Find where the given text appears and provide that cell's center as (X, Y) coordinate. 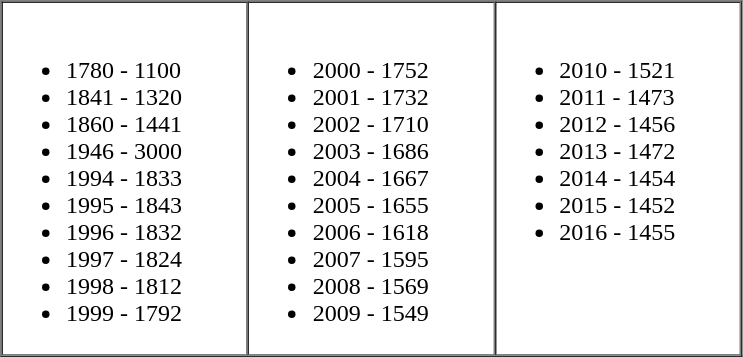
1780 - 11001841 - 13201860 - 14411946 - 30001994 - 18331995 - 18431996 - 18321997 - 18241998 - 18121999 - 1792 (126, 179)
2010 - 15212011 - 14732012 - 14562013 - 14722014 - 14542015 - 14522016 - 1455 (618, 179)
2000 - 17522001 - 17322002 - 17102003 - 16862004 - 16672005 - 16552006 - 16182007 - 15952008 - 15692009 - 1549 (372, 179)
